Scan for the cell matching the given text and deliver its [X, Y] coordinate at center. 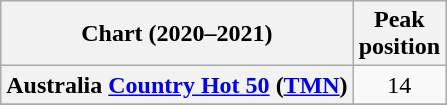
Chart (2020–2021) [177, 34]
Peakposition [399, 34]
14 [399, 85]
Australia Country Hot 50 (TMN) [177, 85]
